Search for the cell housing the specified text and yield its (x, y) center coordinate. 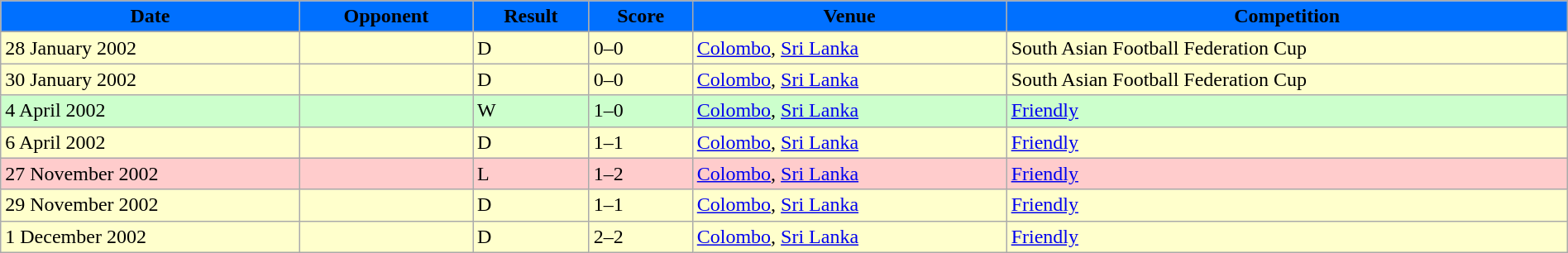
W (531, 111)
Venue (849, 17)
4 April 2002 (151, 111)
1–0 (640, 111)
L (531, 174)
Result (531, 17)
27 November 2002 (151, 174)
1–2 (640, 174)
Opponent (385, 17)
28 January 2002 (151, 48)
Date (151, 17)
Competition (1287, 17)
30 January 2002 (151, 79)
2–2 (640, 236)
Score (640, 17)
29 November 2002 (151, 205)
6 April 2002 (151, 142)
1 December 2002 (151, 236)
